Detect which cell encompasses the target text, then output its [x, y] center coordinate. 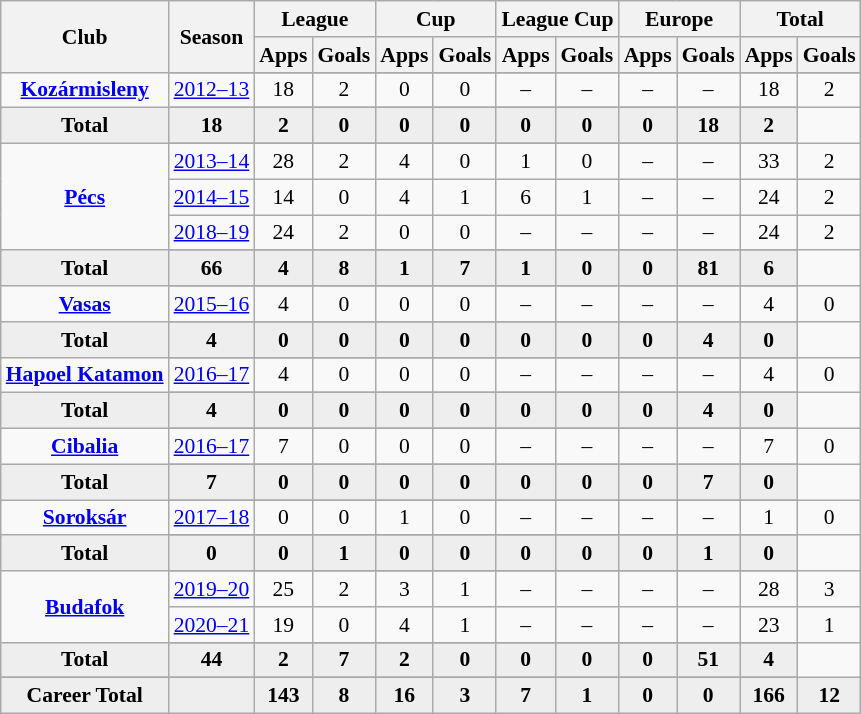
Vasas [85, 304]
44 [212, 660]
14 [283, 197]
166 [769, 696]
Season [212, 36]
Pécs [85, 198]
Club [85, 36]
2020–21 [212, 625]
Soroksár [85, 518]
2017–18 [212, 518]
51 [708, 660]
2013–14 [212, 162]
Kozármisleny [85, 90]
2012–13 [212, 90]
Cibalia [85, 447]
16 [404, 696]
23 [769, 625]
Cup [436, 19]
19 [283, 625]
33 [769, 162]
2015–16 [212, 304]
143 [283, 696]
Europe [680, 19]
81 [708, 269]
Budafok [85, 606]
66 [212, 269]
Career Total [85, 696]
12 [830, 696]
2019–20 [212, 589]
League Cup [557, 19]
2018–19 [212, 233]
League [314, 19]
2014–15 [212, 197]
Hapoel Katamon [85, 375]
25 [283, 589]
